Identify which cell holds the provided text, then report its [x, y] central coordinate. 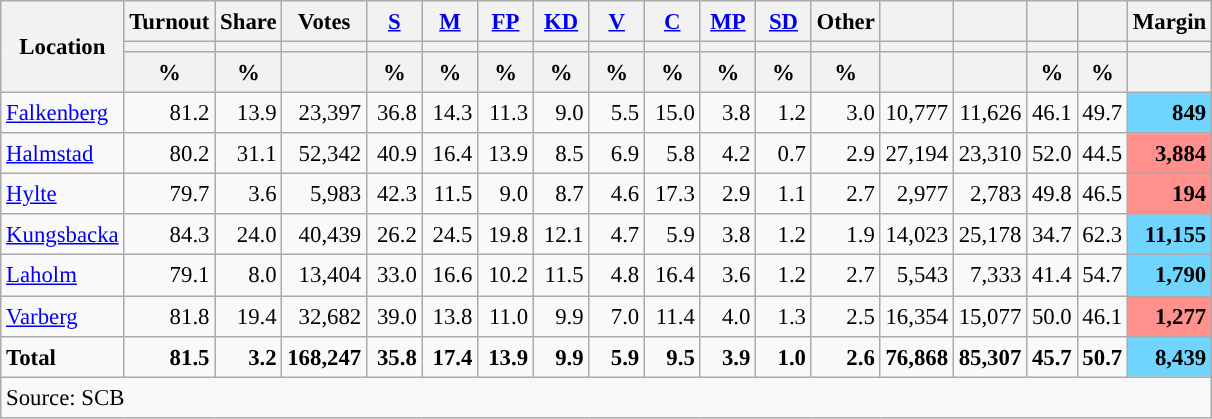
Laholm [62, 276]
49.8 [1052, 194]
50.0 [1052, 316]
14,023 [916, 234]
15.0 [673, 114]
SD [784, 22]
39.0 [395, 316]
32,682 [324, 316]
1,790 [1170, 276]
5,543 [916, 276]
11.4 [673, 316]
Falkenberg [62, 114]
36.8 [395, 114]
40.9 [395, 154]
35.8 [395, 356]
Turnout [170, 22]
3,884 [1170, 154]
11.3 [506, 114]
11,155 [1170, 234]
FP [506, 22]
4.0 [728, 316]
9.5 [673, 356]
3.0 [846, 114]
4.7 [617, 234]
8.7 [561, 194]
8,439 [1170, 356]
34.7 [1052, 234]
1.9 [846, 234]
849 [1170, 114]
MP [728, 22]
19.4 [248, 316]
2,783 [990, 194]
10,777 [916, 114]
2,977 [916, 194]
5.5 [617, 114]
17.3 [673, 194]
8.0 [248, 276]
46.5 [1102, 194]
85,307 [990, 356]
17.4 [450, 356]
31.1 [248, 154]
M [450, 22]
33.0 [395, 276]
52,342 [324, 154]
1,277 [1170, 316]
14.3 [450, 114]
Source: SCB [606, 398]
52.0 [1052, 154]
16,354 [916, 316]
7.0 [617, 316]
5.8 [673, 154]
26.2 [395, 234]
Varberg [62, 316]
11.0 [506, 316]
40,439 [324, 234]
Votes [324, 22]
4.2 [728, 154]
62.3 [1102, 234]
12.1 [561, 234]
50.7 [1102, 356]
Margin [1170, 22]
Hylte [62, 194]
15,077 [990, 316]
42.3 [395, 194]
1.3 [784, 316]
194 [1170, 194]
Total [62, 356]
80.2 [170, 154]
49.7 [1102, 114]
81.2 [170, 114]
13.8 [450, 316]
5,983 [324, 194]
19.8 [506, 234]
Location [62, 47]
24.5 [450, 234]
84.3 [170, 234]
45.7 [1052, 356]
6.9 [617, 154]
44.5 [1102, 154]
24.0 [248, 234]
S [395, 22]
Other [846, 22]
4.8 [617, 276]
1.1 [784, 194]
V [617, 22]
Halmstad [62, 154]
11,626 [990, 114]
27,194 [916, 154]
41.4 [1052, 276]
3.2 [248, 356]
54.7 [1102, 276]
16.6 [450, 276]
81.8 [170, 316]
76,868 [916, 356]
81.5 [170, 356]
3.9 [728, 356]
13,404 [324, 276]
23,310 [990, 154]
0.7 [784, 154]
1.0 [784, 356]
10.2 [506, 276]
8.5 [561, 154]
79.7 [170, 194]
Share [248, 22]
168,247 [324, 356]
25,178 [990, 234]
7,333 [990, 276]
23,397 [324, 114]
C [673, 22]
4.6 [617, 194]
2.6 [846, 356]
Kungsbacka [62, 234]
KD [561, 22]
79.1 [170, 276]
2.5 [846, 316]
